Determine the [x, y] coordinate at the center of the cell enclosing the given text.  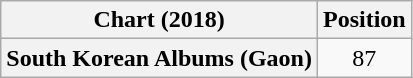
Position [364, 20]
Chart (2018) [160, 20]
South Korean Albums (Gaon) [160, 58]
87 [364, 58]
